Determine the [x, y] coordinate at the center of the cell enclosing the given text.  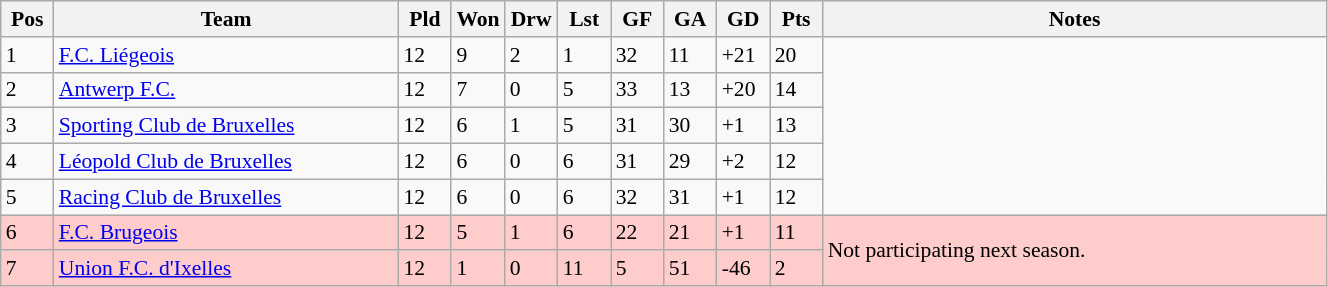
51 [690, 269]
Won [478, 19]
+21 [744, 55]
29 [690, 162]
F.C. Liégeois [226, 55]
GA [690, 19]
Pts [796, 19]
Team [226, 19]
30 [690, 126]
Not participating next season. [1075, 250]
+20 [744, 90]
Racing Club de Bruxelles [226, 197]
Notes [1075, 19]
21 [690, 233]
3 [28, 126]
Léopold Club de Bruxelles [226, 162]
Antwerp F.C. [226, 90]
GF [638, 19]
GD [744, 19]
4 [28, 162]
14 [796, 90]
22 [638, 233]
Pos [28, 19]
Sporting Club de Bruxelles [226, 126]
Union F.C. d'Ixelles [226, 269]
33 [638, 90]
+2 [744, 162]
Lst [584, 19]
Pld [424, 19]
9 [478, 55]
Drw [532, 19]
-46 [744, 269]
20 [796, 55]
F.C. Brugeois [226, 233]
